Search for the cell housing the specified text and yield its [x, y] center coordinate. 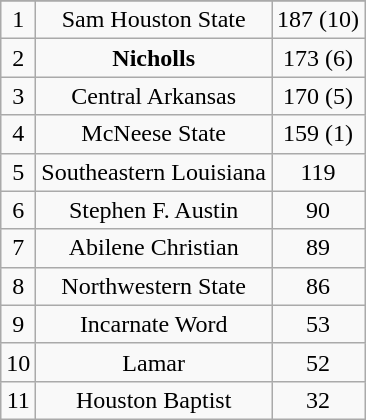
173 (6) [318, 58]
Stephen F. Austin [154, 210]
1 [18, 20]
Northwestern State [154, 286]
3 [18, 96]
89 [318, 248]
Nicholls [154, 58]
5 [18, 172]
8 [18, 286]
119 [318, 172]
Southeastern Louisiana [154, 172]
Central Arkansas [154, 96]
52 [318, 362]
32 [318, 400]
Sam Houston State [154, 20]
2 [18, 58]
53 [318, 324]
90 [318, 210]
10 [18, 362]
Houston Baptist [154, 400]
Incarnate Word [154, 324]
Lamar [154, 362]
170 (5) [318, 96]
6 [18, 210]
86 [318, 286]
Abilene Christian [154, 248]
159 (1) [318, 134]
McNeese State [154, 134]
11 [18, 400]
7 [18, 248]
4 [18, 134]
9 [18, 324]
187 (10) [318, 20]
